Detect which cell encompasses the target text, then output its [x, y] center coordinate. 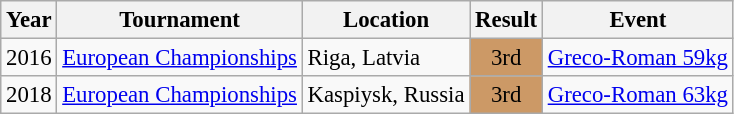
Kaspiysk, Russia [386, 95]
Greco-Roman 59kg [638, 58]
Year [29, 20]
Riga, Latvia [386, 58]
Event [638, 20]
Tournament [180, 20]
2018 [29, 95]
Result [506, 20]
Greco-Roman 63kg [638, 95]
Location [386, 20]
2016 [29, 58]
